Detect which cell encompasses the target text, then output its [X, Y] center coordinate. 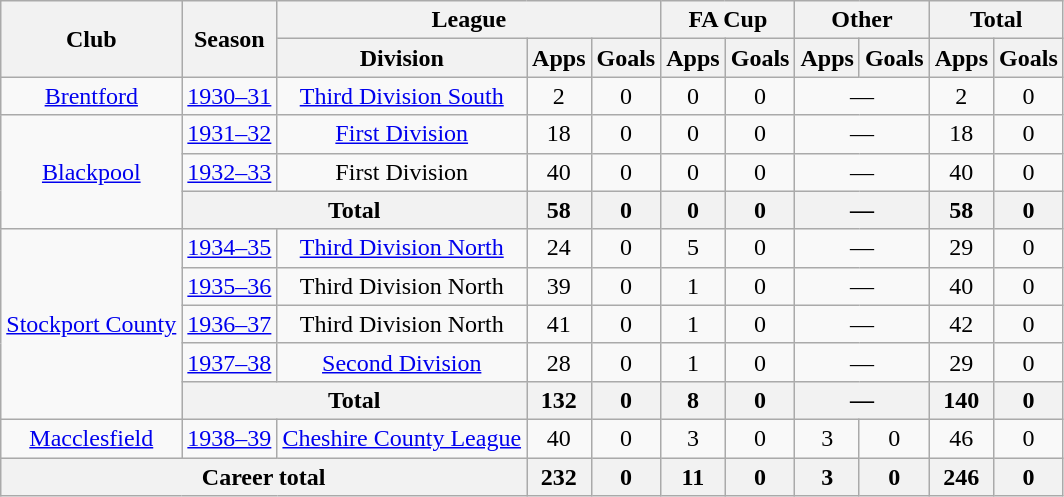
Other [862, 20]
1934–35 [230, 248]
Cheshire County League [402, 438]
1938–39 [230, 438]
246 [961, 477]
11 [693, 477]
8 [693, 400]
1937–38 [230, 362]
League [469, 20]
Macclesfield [92, 438]
Stockport County [92, 324]
Brentford [92, 96]
140 [961, 400]
1932–33 [230, 172]
24 [559, 248]
232 [559, 477]
Third Division South [402, 96]
1935–36 [230, 286]
5 [693, 248]
41 [559, 324]
46 [961, 438]
1931–32 [230, 134]
1936–37 [230, 324]
Division [402, 58]
Club [92, 39]
132 [559, 400]
1930–31 [230, 96]
42 [961, 324]
Second Division [402, 362]
28 [559, 362]
FA Cup [728, 20]
Blackpool [92, 172]
Career total [264, 477]
39 [559, 286]
Season [230, 39]
